From the cell containing the given text, extract its center point as [x, y] coordinate. 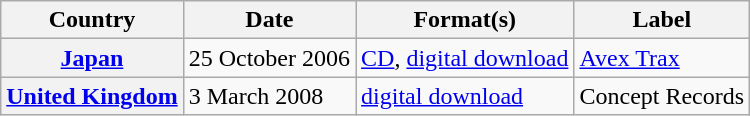
Avex Trax [662, 58]
Date [269, 20]
Label [662, 20]
Country [92, 20]
25 October 2006 [269, 58]
United Kingdom [92, 96]
Japan [92, 58]
CD, digital download [465, 58]
digital download [465, 96]
3 March 2008 [269, 96]
Concept Records [662, 96]
Format(s) [465, 20]
